Output the [x, y] coordinate of the center of the cell containing the given text.  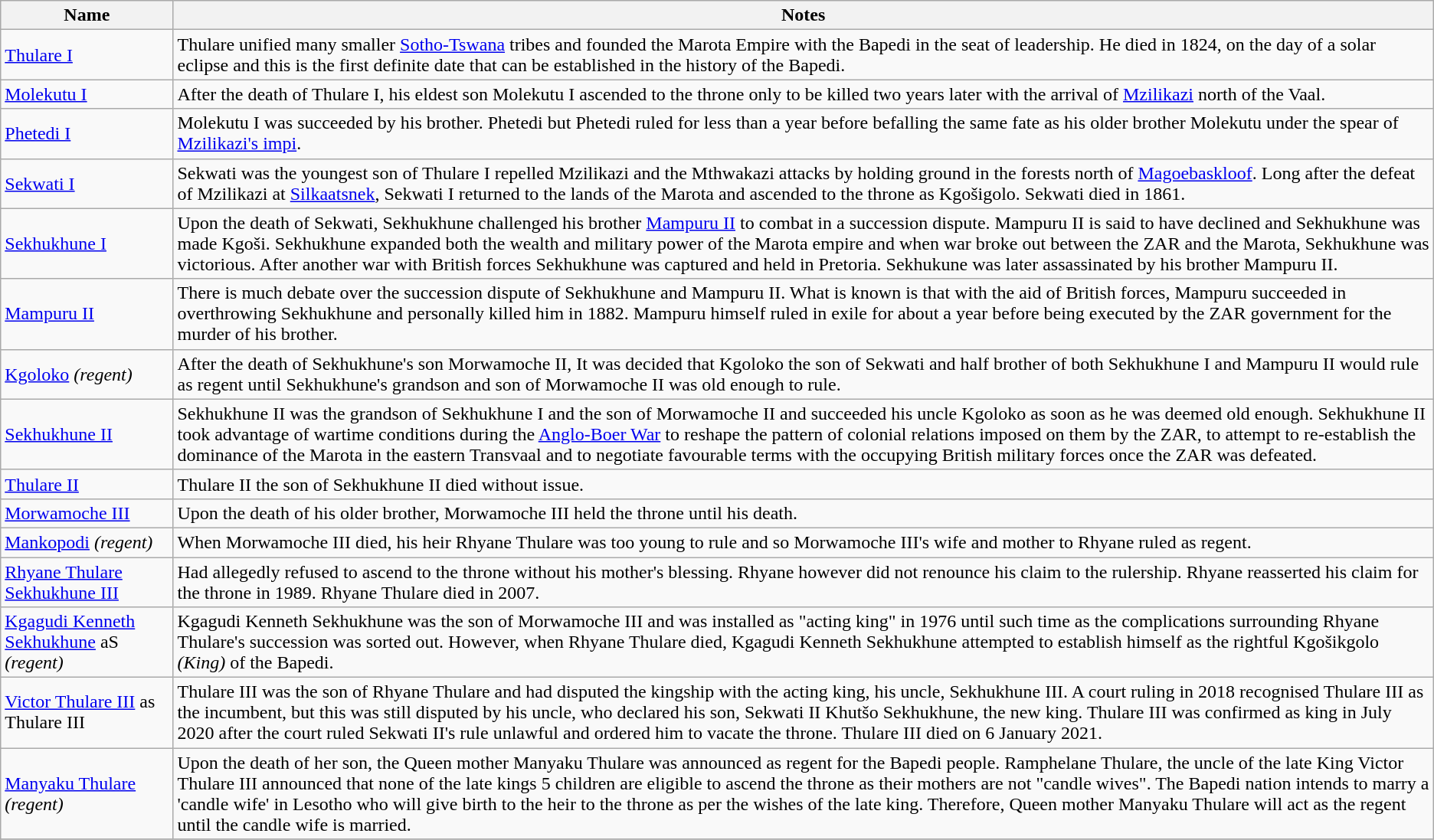
Mampuru II [87, 314]
Kgagudi Kenneth Sekhukhune aS (regent) [87, 642]
Manyaku Thulare (regent) [87, 793]
Morwamoche III [87, 513]
Sekhukhune I [87, 244]
Victor Thulare III as Thulare III [87, 713]
When Morwamoche III died, his heir Rhyane Thulare was too young to rule and so Morwamoche III's wife and mother to Rhyane ruled as regent. [803, 542]
Kgoloko (regent) [87, 374]
Phetedi I [87, 133]
Sekwati I [87, 184]
Thulare I [87, 55]
Name [87, 15]
Sekhukhune II [87, 434]
Rhyane Thulare Sekhukhune III [87, 582]
Notes [803, 15]
Thulare II [87, 484]
Mankopodi (regent) [87, 542]
Thulare II the son of Sekhukhune II died without issue. [803, 484]
Molekutu I [87, 94]
Upon the death of his older brother, Morwamoche III held the throne until his death. [803, 513]
